From the cell containing the given text, extract its center point as [x, y] coordinate. 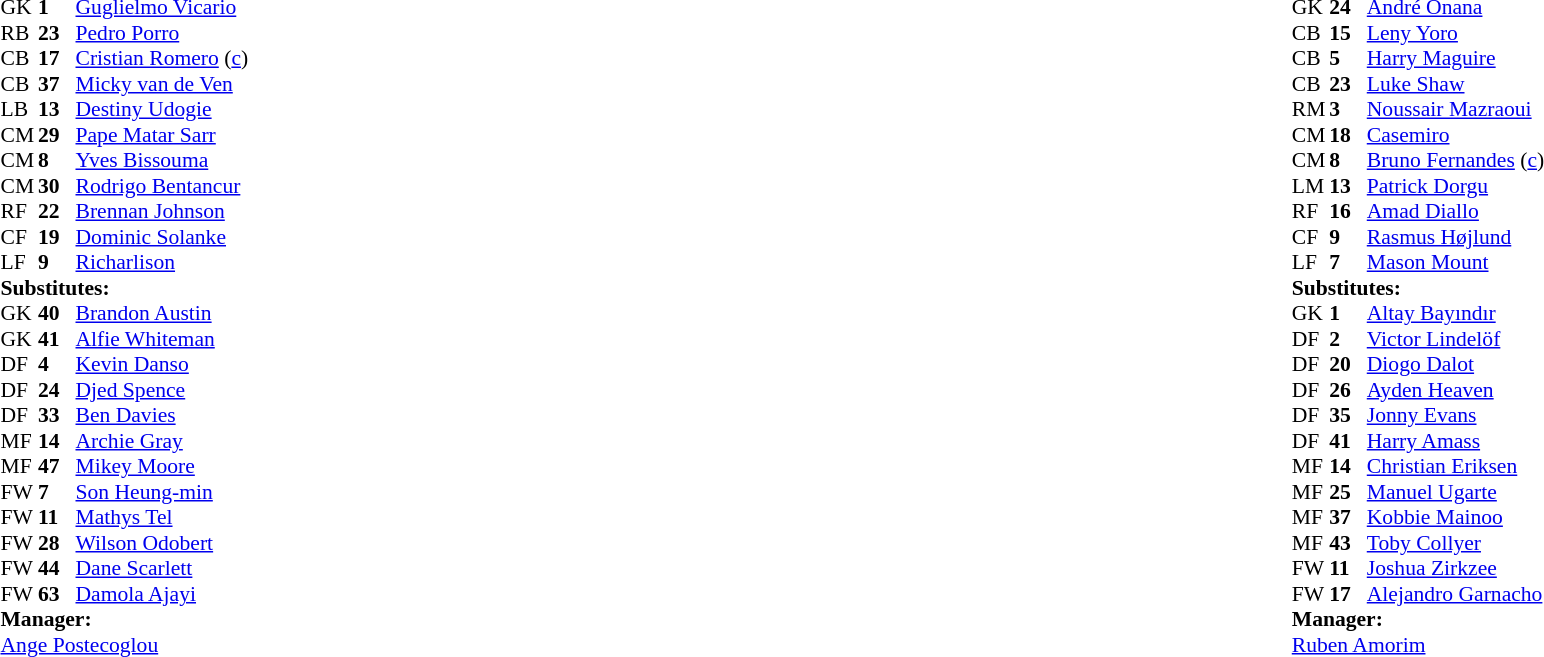
44 [57, 569]
Harry Maguire [1456, 59]
Rasmus Højlund [1456, 237]
Casemiro [1456, 135]
28 [57, 543]
Cristian Romero (c) [162, 59]
5 [1348, 59]
Rodrigo Bentancur [162, 186]
RB [19, 33]
LM [1311, 186]
Kevin Danso [162, 365]
Brandon Austin [162, 313]
Jonny Evans [1456, 415]
Ben Davies [162, 415]
Alfie Whiteman [162, 339]
RM [1311, 109]
43 [1348, 543]
19 [57, 237]
Patrick Dorgu [1456, 186]
4 [57, 365]
Bruno Fernandes (c) [1456, 161]
24 [57, 390]
18 [1348, 135]
22 [57, 211]
63 [57, 594]
25 [1348, 492]
Luke Shaw [1456, 84]
47 [57, 467]
Wilson Odobert [162, 543]
Destiny Udogie [162, 109]
20 [1348, 365]
Kobbie Mainoo [1456, 517]
Victor Lindelöf [1456, 339]
Noussair Mazraoui [1456, 109]
Manuel Ugarte [1456, 492]
Toby Collyer [1456, 543]
Mathys Tel [162, 517]
30 [57, 186]
Richarlison [162, 263]
Diogo Dalot [1456, 365]
Micky van de Ven [162, 84]
Christian Eriksen [1456, 467]
Ayden Heaven [1456, 390]
Alejandro Garnacho [1456, 594]
Harry Amass [1456, 441]
16 [1348, 211]
15 [1348, 33]
Altay Bayındır [1456, 313]
33 [57, 415]
Pape Matar Sarr [162, 135]
Leny Yoro [1456, 33]
Mikey Moore [162, 467]
LB [19, 109]
1 [1348, 313]
Dane Scarlett [162, 569]
Dominic Solanke [162, 237]
Damola Ajayi [162, 594]
Amad Diallo [1456, 211]
Pedro Porro [162, 33]
29 [57, 135]
26 [1348, 390]
40 [57, 313]
Son Heung-min [162, 492]
2 [1348, 339]
Djed Spence [162, 390]
Brennan Johnson [162, 211]
Joshua Zirkzee [1456, 569]
35 [1348, 415]
Yves Bissouma [162, 161]
3 [1348, 109]
Mason Mount [1456, 263]
Archie Gray [162, 441]
